Determine the [X, Y] coordinate at the center of the cell enclosing the given text.  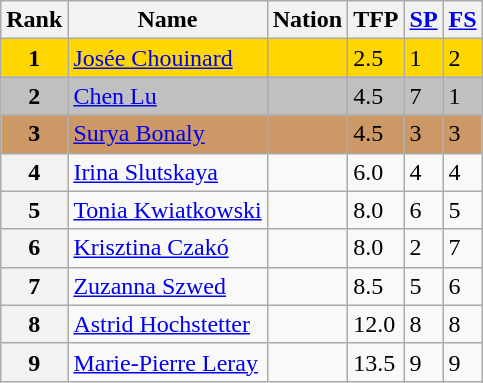
Nation [307, 20]
TFP [376, 20]
Rank [34, 20]
Surya Bonaly [168, 134]
8.5 [376, 286]
Chen Lu [168, 96]
Marie-Pierre Leray [168, 362]
2.5 [376, 58]
Tonia Kwiatkowski [168, 210]
12.0 [376, 324]
6.0 [376, 172]
FS [462, 20]
Irina Slutskaya [168, 172]
Josée Chouinard [168, 58]
Krisztina Czakó [168, 248]
Name [168, 20]
Astrid Hochstetter [168, 324]
13.5 [376, 362]
SP [424, 20]
Zuzanna Szwed [168, 286]
